Search for the cell housing the specified text and yield its [X, Y] center coordinate. 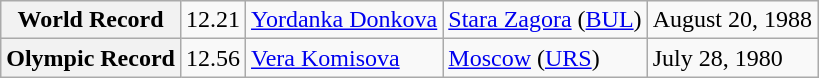
Vera Komisova [344, 58]
Stara Zagora (BUL) [545, 20]
Moscow (URS) [545, 58]
12.56 [212, 58]
July 28, 1980 [732, 58]
Yordanka Donkova [344, 20]
Olympic Record [91, 58]
World Record [91, 20]
12.21 [212, 20]
August 20, 1988 [732, 20]
